Scan for the cell matching the given text and deliver its (x, y) coordinate at center. 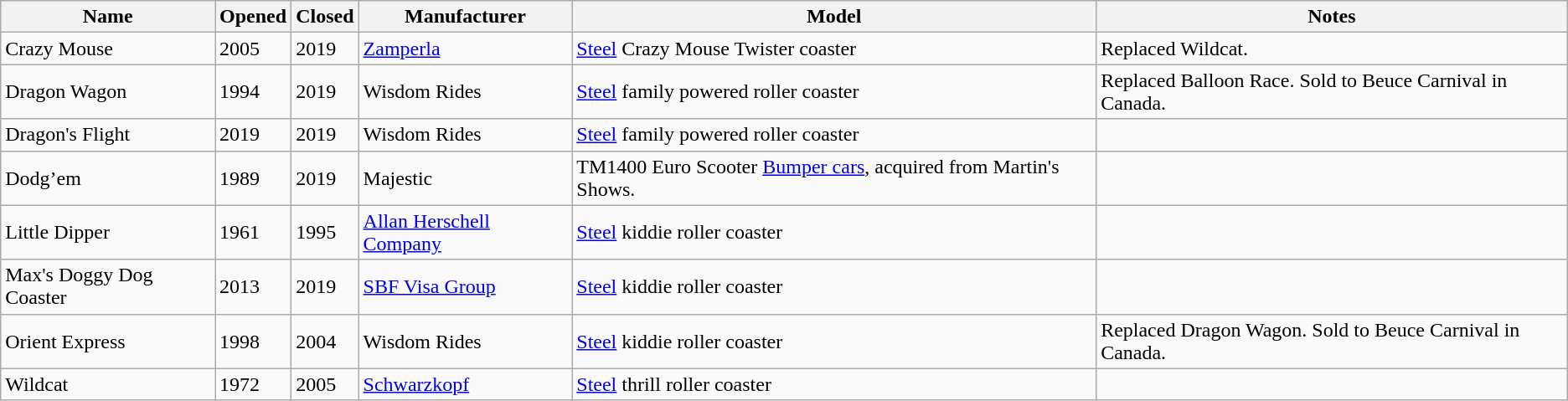
1961 (253, 233)
1995 (325, 233)
2004 (325, 342)
1972 (253, 384)
2013 (253, 286)
Allan Herschell Company (466, 233)
Notes (1332, 17)
Replaced Balloon Race. Sold to Beuce Carnival in Canada. (1332, 92)
Opened (253, 17)
Schwarzkopf (466, 384)
Zamperla (466, 49)
Majestic (466, 177)
Steel Crazy Mouse Twister coaster (834, 49)
Steel thrill roller coaster (834, 384)
1994 (253, 92)
Closed (325, 17)
Replaced Dragon Wagon. Sold to Beuce Carnival in Canada. (1332, 342)
Replaced Wildcat. (1332, 49)
Max's Doggy Dog Coaster (108, 286)
Dodg’em (108, 177)
TM1400 Euro Scooter Bumper cars, acquired from Martin's Shows. (834, 177)
Crazy Mouse (108, 49)
Little Dipper (108, 233)
Wildcat (108, 384)
SBF Visa Group (466, 286)
Model (834, 17)
Dragon Wagon (108, 92)
Manufacturer (466, 17)
Dragon's Flight (108, 135)
1998 (253, 342)
Name (108, 17)
Orient Express (108, 342)
1989 (253, 177)
